Detect which cell encompasses the target text, then output its (X, Y) center coordinate. 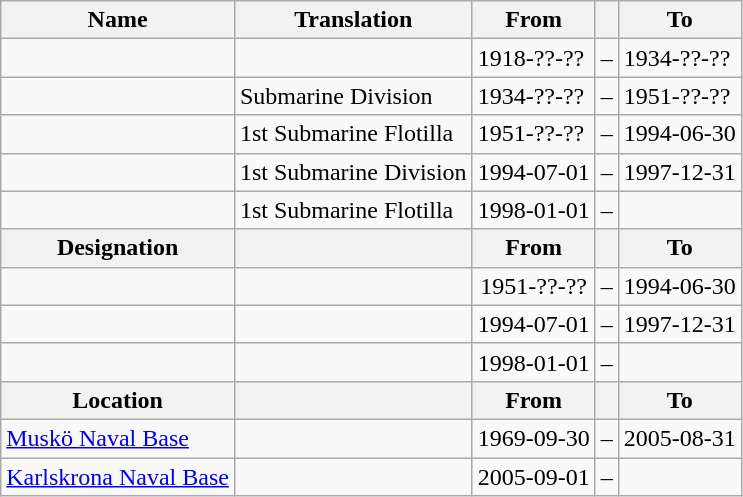
Location (118, 400)
1969-09-30 (534, 438)
Name (118, 20)
2005-09-01 (534, 477)
Karlskrona Naval Base (118, 477)
1918-??-?? (534, 58)
Translation (353, 20)
Submarine Division (353, 96)
1st Submarine Division (353, 172)
2005-08-31 (680, 438)
Muskö Naval Base (118, 438)
Designation (118, 248)
